From the cell containing the given text, extract its center point as (X, Y) coordinate. 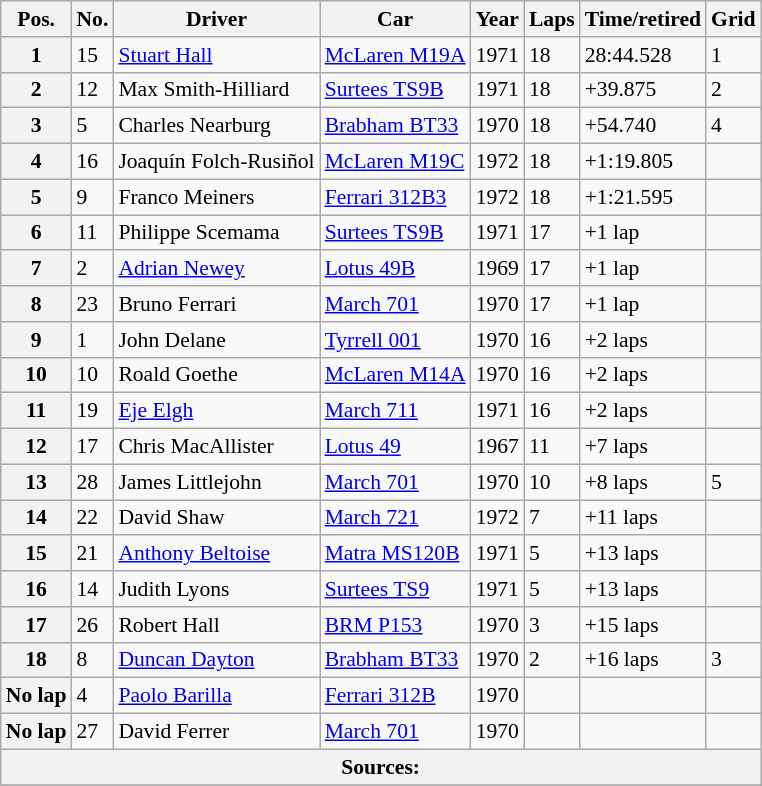
Max Smith-Hilliard (216, 90)
+1:21.595 (643, 197)
No. (92, 19)
Sources: (381, 767)
Adrian Newey (216, 269)
Time/retired (643, 19)
28:44.528 (643, 55)
13 (36, 482)
Philippe Scemama (216, 233)
Pos. (36, 19)
Tyrrell 001 (396, 340)
+15 laps (643, 625)
+54.740 (643, 126)
Chris MacAllister (216, 447)
March 721 (396, 518)
+11 laps (643, 518)
McLaren M19C (396, 162)
Charles Nearburg (216, 126)
19 (92, 411)
6 (36, 233)
28 (92, 482)
John Delane (216, 340)
Year (498, 19)
Lotus 49 (396, 447)
Eje Elgh (216, 411)
Judith Lyons (216, 589)
21 (92, 554)
Franco Meiners (216, 197)
Laps (552, 19)
+1:19.805 (643, 162)
Duncan Dayton (216, 660)
Matra MS120B (396, 554)
Paolo Barilla (216, 696)
David Shaw (216, 518)
Ferrari 312B (396, 696)
27 (92, 732)
Ferrari 312B3 (396, 197)
David Ferrer (216, 732)
Joaquín Folch-Rusiñol (216, 162)
1969 (498, 269)
McLaren M19A (396, 55)
22 (92, 518)
Bruno Ferrari (216, 304)
+7 laps (643, 447)
23 (92, 304)
Lotus 49B (396, 269)
Stuart Hall (216, 55)
1967 (498, 447)
Car (396, 19)
McLaren M14A (396, 375)
+39.875 (643, 90)
26 (92, 625)
Robert Hall (216, 625)
Grid (734, 19)
Surtees TS9 (396, 589)
Anthony Beltoise (216, 554)
Roald Goethe (216, 375)
+16 laps (643, 660)
+8 laps (643, 482)
James Littlejohn (216, 482)
BRM P153 (396, 625)
Driver (216, 19)
March 711 (396, 411)
